Find where the given text appears and provide that cell's center as (x, y) coordinate. 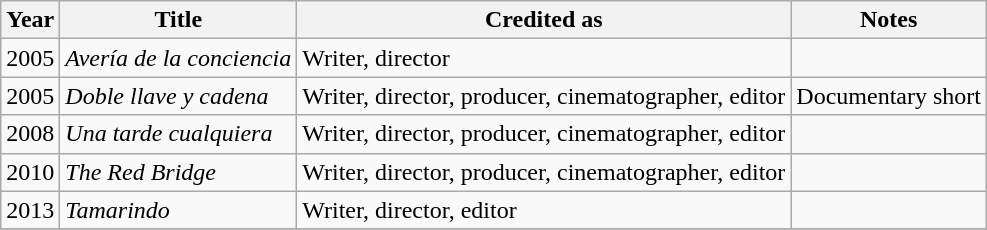
Credited as (544, 20)
Una tarde cualquiera (178, 134)
Writer, director (544, 58)
Writer, director, editor (544, 210)
Tamarindo (178, 210)
The Red Bridge (178, 172)
Doble llave y cadena (178, 96)
Notes (889, 20)
Year (30, 20)
Documentary short (889, 96)
Avería de la conciencia (178, 58)
2008 (30, 134)
Title (178, 20)
2010 (30, 172)
2013 (30, 210)
